For the text-containing cell, return its midpoint in [X, Y] coordinate format. 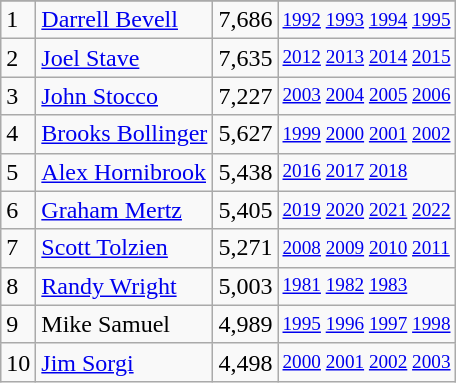
4,498 [246, 362]
7,635 [246, 58]
5,627 [246, 134]
4 [18, 134]
2000 2001 2002 2003 [366, 362]
Mike Samuel [124, 324]
1992 1993 1994 1995 [366, 20]
9 [18, 324]
1981 1982 1983 [366, 286]
Joel Stave [124, 58]
2019 2020 2021 2022 [366, 210]
6 [18, 210]
5,271 [246, 248]
7,227 [246, 96]
2016 2017 2018 [366, 172]
1995 1996 1997 1998 [366, 324]
2003 2004 2005 2006 [366, 96]
5,003 [246, 286]
8 [18, 286]
Scott Tolzien [124, 248]
3 [18, 96]
7,686 [246, 20]
1 [18, 20]
5,405 [246, 210]
Jim Sorgi [124, 362]
2008 2009 2010 2011 [366, 248]
1999 2000 2001 2002 [366, 134]
Brooks Bollinger [124, 134]
Alex Hornibrook [124, 172]
4,989 [246, 324]
Darrell Bevell [124, 20]
2 [18, 58]
7 [18, 248]
John Stocco [124, 96]
Graham Mertz [124, 210]
10 [18, 362]
5,438 [246, 172]
Randy Wright [124, 286]
5 [18, 172]
2012 2013 2014 2015 [366, 58]
